Return [X, Y] of the center of cell containing provided text 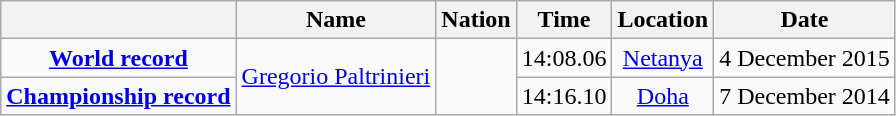
Doha [663, 96]
Championship record [118, 96]
7 December 2014 [805, 96]
Netanya [663, 58]
14:08.06 [564, 58]
Date [805, 20]
Nation [476, 20]
World record [118, 58]
Time [564, 20]
Name [336, 20]
Gregorio Paltrinieri [336, 77]
Location [663, 20]
4 December 2015 [805, 58]
14:16.10 [564, 96]
